Find where the given text appears and provide that cell's center as [X, Y] coordinate. 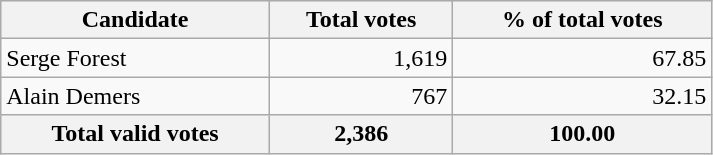
32.15 [582, 96]
2,386 [360, 134]
Alain Demers [136, 96]
Serge Forest [136, 58]
100.00 [582, 134]
1,619 [360, 58]
67.85 [582, 58]
767 [360, 96]
% of total votes [582, 20]
Total valid votes [136, 134]
Total votes [360, 20]
Candidate [136, 20]
